Identify which cell holds the provided text, then report its [X, Y] central coordinate. 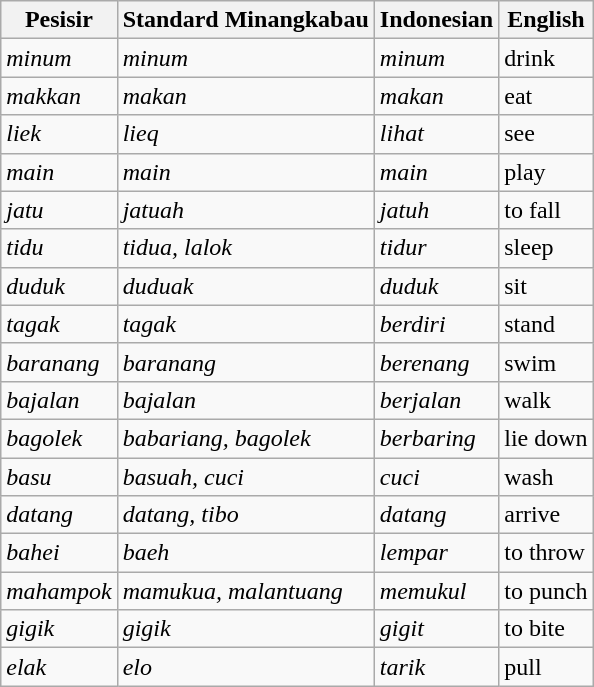
to fall [546, 210]
lihat [436, 134]
basuah, cuci [246, 477]
Pesisir [59, 20]
babariang, bagolek [246, 438]
cuci [436, 477]
datang, tibo [246, 515]
lempar [436, 553]
berjalan [436, 400]
drink [546, 58]
jatuah [246, 210]
berbaring [436, 438]
tidur [436, 248]
elo [246, 667]
duduak [246, 286]
walk [546, 400]
play [546, 172]
to throw [546, 553]
Standard Minangkabau [246, 20]
bagolek [59, 438]
elak [59, 667]
jatu [59, 210]
tidua, lalok [246, 248]
sit [546, 286]
jatuh [436, 210]
tarik [436, 667]
wash [546, 477]
memukul [436, 591]
to bite [546, 629]
swim [546, 362]
berenang [436, 362]
berdiri [436, 324]
tidu [59, 248]
Indonesian [436, 20]
liek [59, 134]
to punch [546, 591]
bahei [59, 553]
makkan [59, 96]
mamukua, malantuang [246, 591]
eat [546, 96]
mahampok [59, 591]
pull [546, 667]
lie down [546, 438]
stand [546, 324]
baeh [246, 553]
sleep [546, 248]
basu [59, 477]
English [546, 20]
arrive [546, 515]
lieq [246, 134]
see [546, 134]
gigit [436, 629]
